Pinpoint the cell where the given text exists, returning its [x, y] midpoint coordinate. 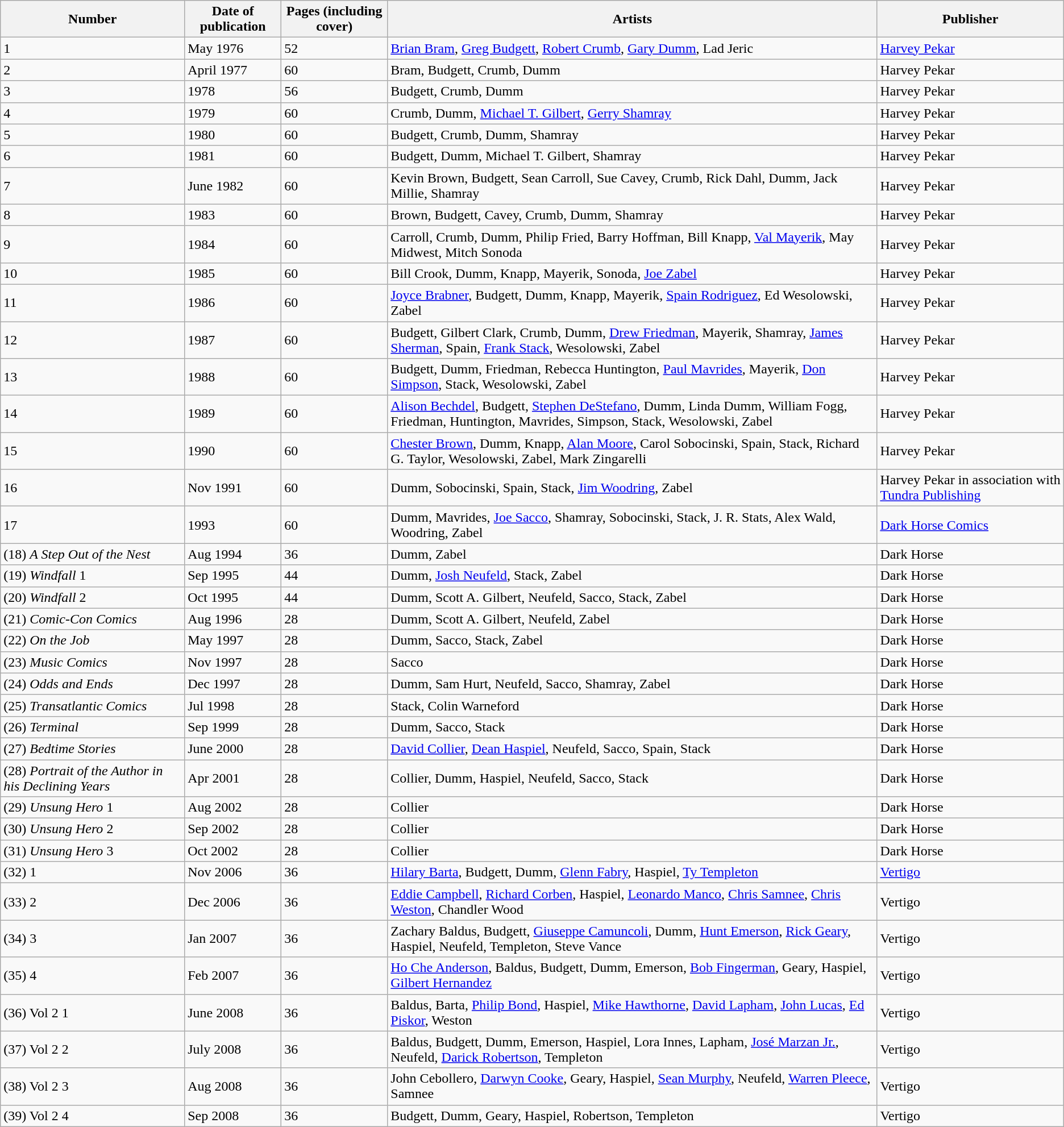
Collier, Dumm, Haspiel, Neufeld, Sacco, Stack [632, 777]
1993 [233, 525]
Joyce Brabner, Budgett, Dumm, Knapp, Mayerik, Spain Rodriguez, Ed Wesolowski, Zabel [632, 302]
(18) A Step Out of the Nest [93, 554]
Nov 2006 [233, 872]
Budgett, Dumm, Michael T. Gilbert, Shamray [632, 156]
12 [93, 340]
Dumm, Sam Hurt, Neufeld, Sacco, Shamray, Zabel [632, 684]
Aug 1994 [233, 554]
Kevin Brown, Budgett, Sean Carroll, Sue Cavey, Crumb, Rick Dahl, Dumm, Jack Millie, Shamray [632, 185]
Brown, Budgett, Cavey, Crumb, Dumm, Shamray [632, 215]
Apr 2001 [233, 777]
Publisher [970, 19]
Bill Crook, Dumm, Knapp, Mayerik, Sonoda, Joe Zabel [632, 273]
1983 [233, 215]
Dumm, Mavrides, Joe Sacco, Shamray, Sobocinski, Stack, J. R. Stats, Alex Wald, Woodring, Zabel [632, 525]
5 [93, 135]
1988 [233, 377]
(20) Windfall 2 [93, 597]
56 [334, 92]
Feb 2007 [233, 975]
Nov 1997 [233, 662]
Dumm, Josh Neufeld, Stack, Zabel [632, 576]
15 [93, 451]
June 2008 [233, 1013]
(29) Unsung Hero 1 [93, 808]
1980 [233, 135]
(34) 3 [93, 939]
Dumm, Sobocinski, Spain, Stack, Jim Woodring, Zabel [632, 488]
(19) Windfall 1 [93, 576]
14 [93, 414]
John Cebollero, Darwyn Cooke, Geary, Haspiel, Sean Murphy, Neufeld, Warren Pleece, Samnee [632, 1087]
(24) Odds and Ends [93, 684]
(33) 2 [93, 901]
Dark Horse Comics [970, 525]
Baldus, Budgett, Dumm, Emerson, Haspiel, Lora Innes, Lapham, José Marzan Jr., Neufeld, Darick Robertson, Templeton [632, 1049]
Dec 2006 [233, 901]
Oct 2002 [233, 851]
Crumb, Dumm, Michael T. Gilbert, Gerry Shamray [632, 113]
Artists [632, 19]
(32) 1 [93, 872]
Bram, Budgett, Crumb, Dumm [632, 70]
1979 [233, 113]
April 1977 [233, 70]
1981 [233, 156]
Chester Brown, Dumm, Knapp, Alan Moore, Carol Sobocinski, Spain, Stack, Richard G. Taylor, Wesolowski, Zabel, Mark Zingarelli [632, 451]
Zachary Baldus, Budgett, Giuseppe Camuncoli, Dumm, Hunt Emerson, Rick Geary, Haspiel, Neufeld, Templeton, Steve Vance [632, 939]
1987 [233, 340]
1989 [233, 414]
Oct 1995 [233, 597]
16 [93, 488]
Aug 2002 [233, 808]
Dumm, Zabel [632, 554]
1 [93, 48]
6 [93, 156]
Alison Bechdel, Budgett, Stephen DeStefano, Dumm, Linda Dumm, William Fogg, Friedman, Huntington, Mavrides, Simpson, Stack, Wesolowski, Zabel [632, 414]
Sep 1999 [233, 727]
7 [93, 185]
Budgett, Dumm, Friedman, Rebecca Huntington, Paul Mavrides, Mayerik, Don Simpson, Stack, Wesolowski, Zabel [632, 377]
9 [93, 244]
(37) Vol 2 2 [93, 1049]
Budgett, Crumb, Dumm, Shamray [632, 135]
1985 [233, 273]
(21) Comic-Con Comics [93, 619]
(36) Vol 2 1 [93, 1013]
1984 [233, 244]
(26) Terminal [93, 727]
2 [93, 70]
Date of publication [233, 19]
Sep 2008 [233, 1116]
(30) Unsung Hero 2 [93, 829]
Sep 2002 [233, 829]
13 [93, 377]
4 [93, 113]
Carroll, Crumb, Dumm, Philip Fried, Barry Hoffman, Bill Knapp, Val Mayerik, May Midwest, Mitch Sonoda [632, 244]
May 1976 [233, 48]
Jul 1998 [233, 705]
(25) Transatlantic Comics [93, 705]
Jan 2007 [233, 939]
1990 [233, 451]
Dumm, Sacco, Stack [632, 727]
Brian Bram, Greg Budgett, Robert Crumb, Gary Dumm, Lad Jeric [632, 48]
May 1997 [233, 641]
52 [334, 48]
10 [93, 273]
8 [93, 215]
David Collier, Dean Haspiel, Neufeld, Sacco, Spain, Stack [632, 748]
Sep 1995 [233, 576]
Dumm, Scott A. Gilbert, Neufeld, Zabel [632, 619]
Dumm, Scott A. Gilbert, Neufeld, Sacco, Stack, Zabel [632, 597]
(23) Music Comics [93, 662]
Sacco [632, 662]
Ho Che Anderson, Baldus, Budgett, Dumm, Emerson, Bob Fingerman, Geary, Haspiel, Gilbert Hernandez [632, 975]
Pages (including cover) [334, 19]
Budgett, Gilbert Clark, Crumb, Dumm, Drew Friedman, Mayerik, Shamray, James Sherman, Spain, Frank Stack, Wesolowski, Zabel [632, 340]
Budgett, Crumb, Dumm [632, 92]
Aug 1996 [233, 619]
Baldus, Barta, Philip Bond, Haspiel, Mike Hawthorne, David Lapham, John Lucas, Ed Piskor, Weston [632, 1013]
1986 [233, 302]
Stack, Colin Warneford [632, 705]
1978 [233, 92]
June 2000 [233, 748]
11 [93, 302]
(31) Unsung Hero 3 [93, 851]
(38) Vol 2 3 [93, 1087]
Aug 2008 [233, 1087]
Hilary Barta, Budgett, Dumm, Glenn Fabry, Haspiel, Ty Templeton [632, 872]
Harvey Pekar in association with Tundra Publishing [970, 488]
(28) Portrait of the Author in his Declining Years [93, 777]
3 [93, 92]
June 1982 [233, 185]
July 2008 [233, 1049]
(22) On the Job [93, 641]
Budgett, Dumm, Geary, Haspiel, Robertson, Templeton [632, 1116]
(39) Vol 2 4 [93, 1116]
Dec 1997 [233, 684]
Nov 1991 [233, 488]
Eddie Campbell, Richard Corben, Haspiel, Leonardo Manco, Chris Samnee, Chris Weston, Chandler Wood [632, 901]
(27) Bedtime Stories [93, 748]
(35) 4 [93, 975]
Number [93, 19]
17 [93, 525]
Dumm, Sacco, Stack, Zabel [632, 641]
